Output the (X, Y) coordinate of the center of the cell containing the given text.  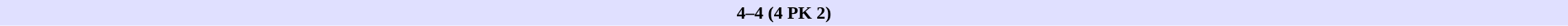
4–4 (4 PK 2) (784, 13)
